Search for the cell housing the specified text and yield its [X, Y] center coordinate. 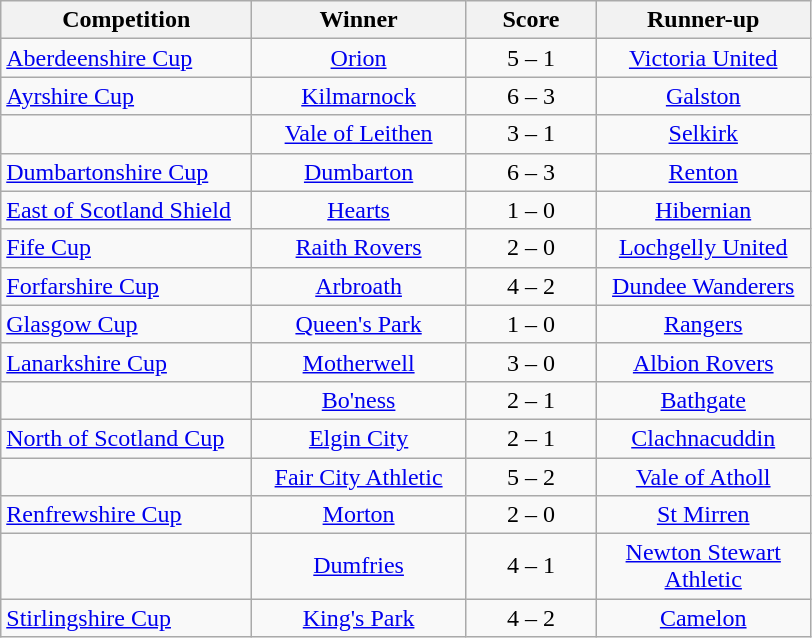
Morton [359, 515]
3 – 0 [530, 362]
Rangers [703, 324]
Clachnacuddin [703, 438]
Dundee Wanderers [703, 286]
Albion Rovers [703, 362]
North of Scotland Cup [126, 438]
Newton Stewart Athletic [703, 566]
Arbroath [359, 286]
Glasgow Cup [126, 324]
Lochgelly United [703, 248]
Elgin City [359, 438]
3 – 1 [530, 134]
Motherwell [359, 362]
Queen's Park [359, 324]
Victoria United [703, 58]
Selkirk [703, 134]
Score [530, 20]
Runner-up [703, 20]
Dumbarton [359, 172]
5 – 1 [530, 58]
Vale of Atholl [703, 477]
Dumfries [359, 566]
Orion [359, 58]
Winner [359, 20]
Fife Cup [126, 248]
Aberdeenshire Cup [126, 58]
King's Park [359, 618]
Dumbartonshire Cup [126, 172]
Camelon [703, 618]
Stirlingshire Cup [126, 618]
Fair City Athletic [359, 477]
St Mirren [703, 515]
Renton [703, 172]
Renfrewshire Cup [126, 515]
East of Scotland Shield [126, 210]
Raith Rovers [359, 248]
Bathgate [703, 400]
Competition [126, 20]
Vale of Leithen [359, 134]
Galston [703, 96]
Kilmarnock [359, 96]
Hearts [359, 210]
4 – 1 [530, 566]
Hibernian [703, 210]
Ayrshire Cup [126, 96]
5 – 2 [530, 477]
Forfarshire Cup [126, 286]
Lanarkshire Cup [126, 362]
Bo'ness [359, 400]
